Extract the [x, y] coordinate from the center of the cell holding the provided text.  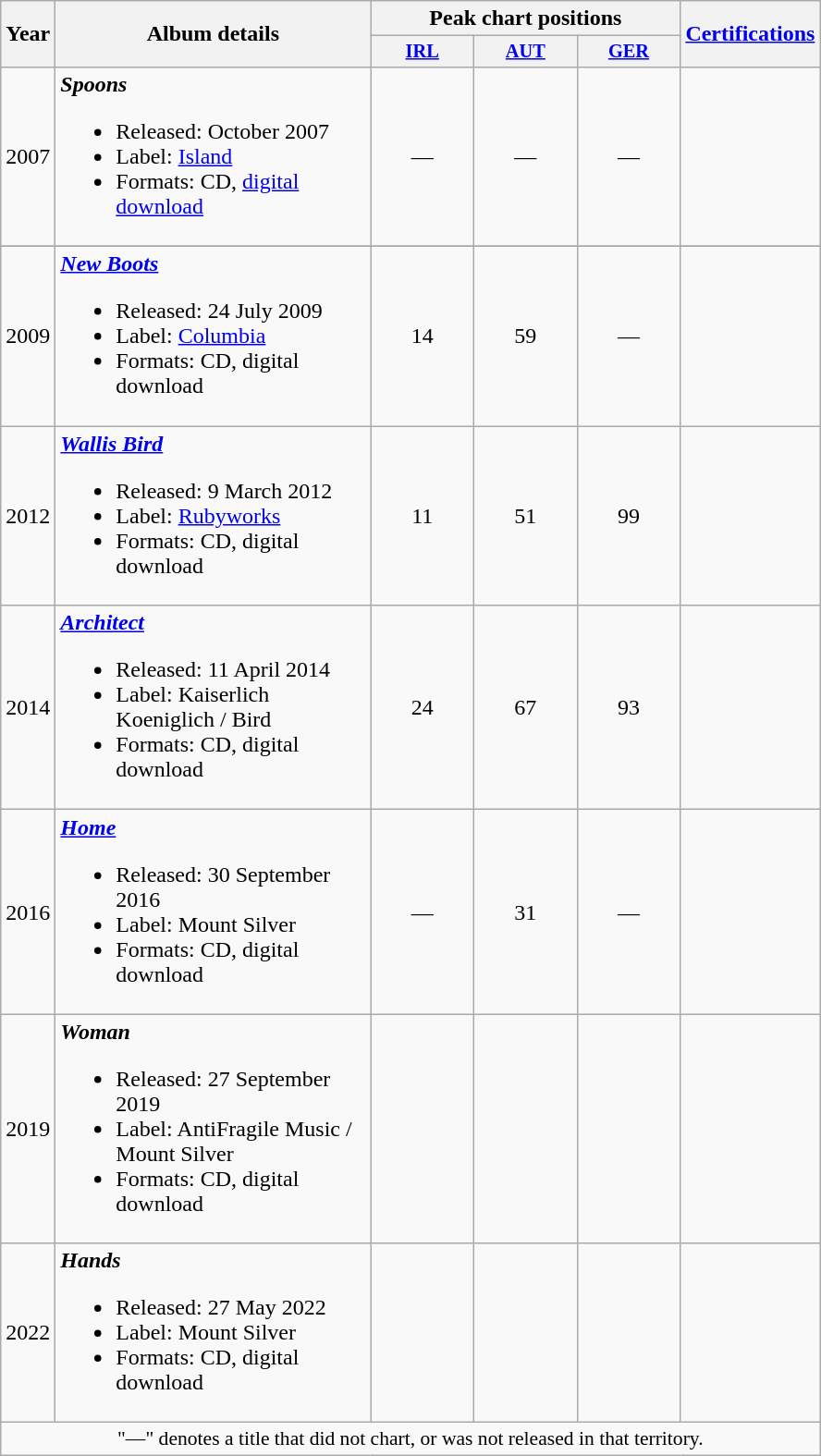
Wallis BirdReleased: 9 March 2012Label: Rubyworks Formats: CD, digital download [213, 516]
Year [28, 34]
Peak chart positions [525, 18]
2019 [28, 1129]
67 [526, 708]
Album details [213, 34]
HomeReleased: 30 September 2016Label: Mount SilverFormats: CD, digital download [213, 912]
"—" denotes a title that did not chart, or was not released in that territory. [410, 1439]
2014 [28, 708]
SpoonsReleased: October 2007Label: IslandFormats: CD, digital download [213, 156]
2012 [28, 516]
GER [629, 52]
93 [629, 708]
51 [526, 516]
2022 [28, 1333]
31 [526, 912]
New BootsReleased: 24 July 2009Label: Columbia Formats: CD, digital download [213, 336]
59 [526, 336]
AUT [526, 52]
99 [629, 516]
Hands Released: 27 May 2022Label: Mount SilverFormats: CD, digital download [213, 1333]
2007 [28, 156]
ArchitectReleased: 11 April 2014Label: Kaiserlich Koeniglich / BirdFormats: CD, digital download [213, 708]
Woman Released: 27 September 2019Label: AntiFragile Music / Mount SilverFormats: CD, digital download [213, 1129]
2016 [28, 912]
2009 [28, 336]
11 [423, 516]
IRL [423, 52]
Certifications [751, 34]
14 [423, 336]
24 [423, 708]
